Identify which cell holds the provided text, then report its (x, y) central coordinate. 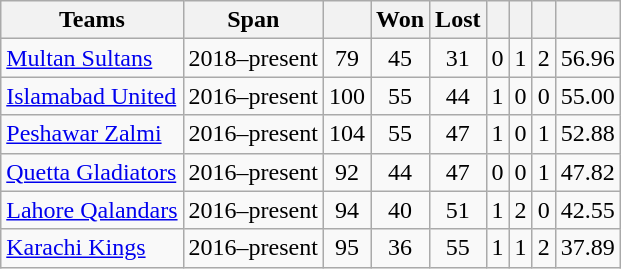
79 (346, 58)
Lahore Qalandars (92, 210)
Peshawar Zalmi (92, 134)
47.82 (588, 172)
Won (400, 20)
36 (400, 248)
100 (346, 96)
40 (400, 210)
Karachi Kings (92, 248)
Teams (92, 20)
Lost (458, 20)
95 (346, 248)
56.96 (588, 58)
Islamabad United (92, 96)
52.88 (588, 134)
Multan Sultans (92, 58)
55.00 (588, 96)
2018–present (253, 58)
31 (458, 58)
94 (346, 210)
Span (253, 20)
37.89 (588, 248)
92 (346, 172)
42.55 (588, 210)
Quetta Gladiators (92, 172)
104 (346, 134)
51 (458, 210)
45 (400, 58)
